Scan for the cell matching the given text and deliver its (X, Y) coordinate at center. 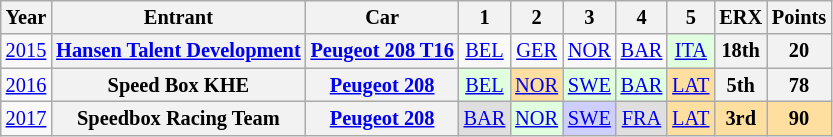
3rd (740, 118)
78 (799, 85)
4 (642, 17)
90 (799, 118)
Speed Box KHE (178, 85)
Car (382, 17)
ERX (740, 17)
FRA (642, 118)
5 (690, 17)
GER (536, 51)
2015 (26, 51)
1 (485, 17)
Hansen Talent Development (178, 51)
Year (26, 17)
Speedbox Racing Team (178, 118)
2016 (26, 85)
ITA (690, 51)
3 (590, 17)
2 (536, 17)
2017 (26, 118)
Peugeot 208 T16 (382, 51)
Entrant (178, 17)
Points (799, 17)
20 (799, 51)
5th (740, 85)
18th (740, 51)
